Locate the cell with the specified text and output its (X, Y) center coordinate. 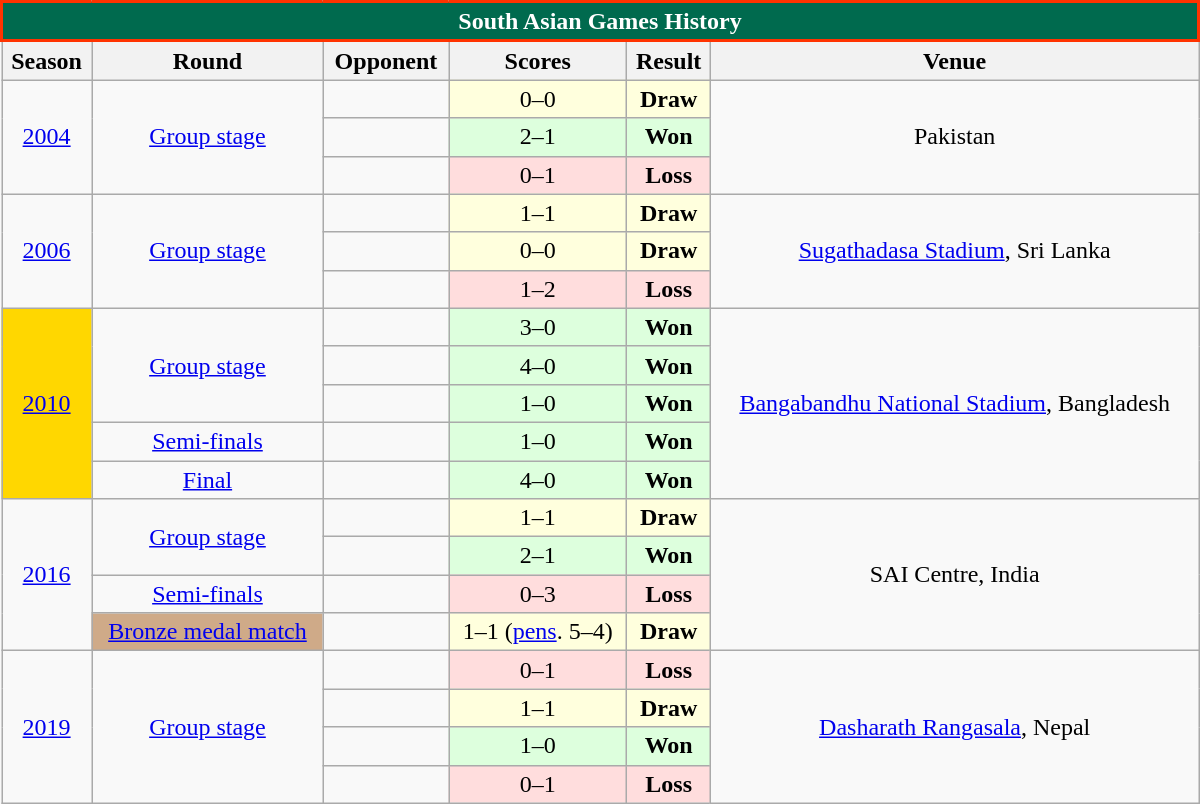
0–3 (538, 594)
Bronze medal match (208, 632)
Venue (955, 60)
Season (47, 60)
Round (208, 60)
Opponent (386, 60)
SAI Centre, India (955, 575)
2006 (47, 251)
Pakistan (955, 137)
2010 (47, 403)
Final (208, 479)
2004 (47, 137)
1–1 (pens. 5–4) (538, 632)
South Asian Games History (600, 22)
Dasharath Rangasala, Nepal (955, 727)
Scores (538, 60)
Result (669, 60)
Sugathadasa Stadium, Sri Lanka (955, 251)
Bangabandhu National Stadium, Bangladesh (955, 403)
2016 (47, 575)
2019 (47, 727)
3–0 (538, 327)
1–2 (538, 289)
